Identify which cell holds the provided text, then report its [x, y] central coordinate. 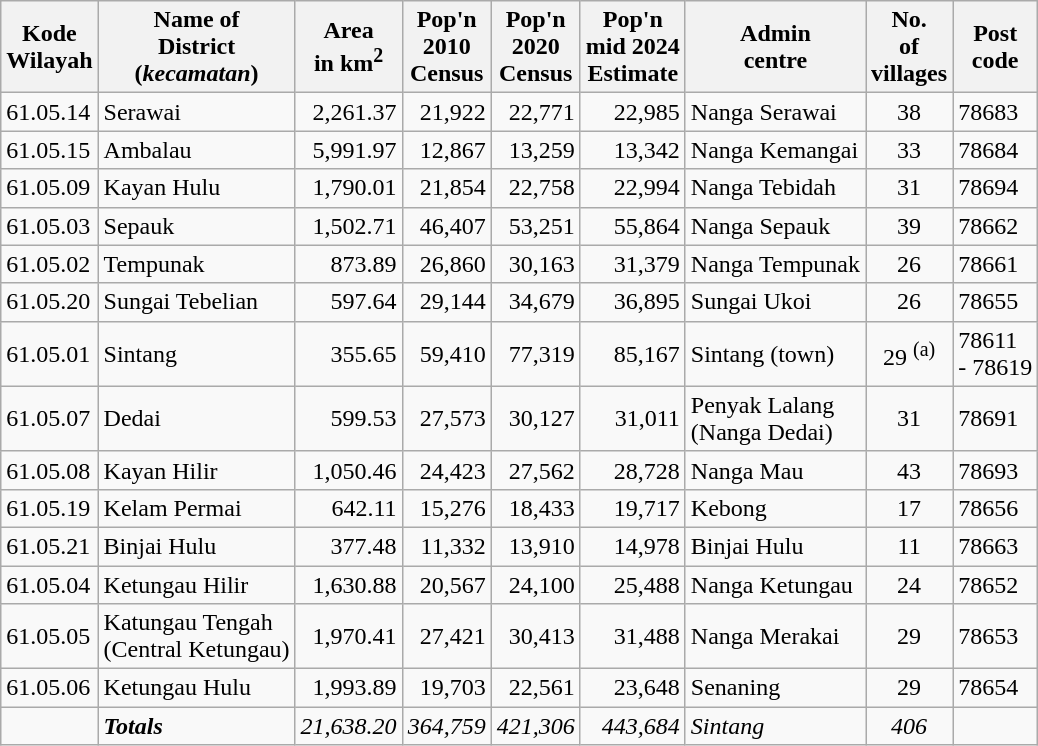
Kelam Permai [196, 508]
78662 [996, 226]
61.05.02 [50, 264]
Postcode [996, 47]
Serawai [196, 112]
2,261.37 [348, 112]
22,771 [536, 112]
78693 [996, 470]
36,895 [632, 302]
17 [910, 508]
443,684 [632, 726]
33 [910, 150]
No.ofvillages [910, 47]
Sepauk [196, 226]
377.48 [348, 546]
Nanga Merakai [775, 636]
78683 [996, 112]
77,319 [536, 354]
Sungai Tebelian [196, 302]
21,922 [446, 112]
78694 [996, 188]
29 (a) [910, 354]
39 [910, 226]
Nanga Kemangai [775, 150]
22,994 [632, 188]
Kebong [775, 508]
1,993.89 [348, 688]
5,991.97 [348, 150]
78656 [996, 508]
24,100 [536, 585]
599.53 [348, 418]
78654 [996, 688]
78661 [996, 264]
Nanga Tebidah [775, 188]
25,488 [632, 585]
406 [910, 726]
34,679 [536, 302]
1,502.71 [348, 226]
13,342 [632, 150]
642.11 [348, 508]
61.05.07 [50, 418]
78653 [996, 636]
12,867 [446, 150]
53,251 [536, 226]
61.05.06 [50, 688]
61.05.15 [50, 150]
61.05.03 [50, 226]
55,864 [632, 226]
24 [910, 585]
21,638.20 [348, 726]
14,978 [632, 546]
13,910 [536, 546]
Kayan Hulu [196, 188]
59,410 [446, 354]
Ketungau Hilir [196, 585]
61.05.04 [50, 585]
Dedai [196, 418]
Admincentre [775, 47]
Sungai Ukoi [775, 302]
27,562 [536, 470]
1,630.88 [348, 585]
78611 - 78619 [996, 354]
Senaning [775, 688]
Nanga Tempunak [775, 264]
29,144 [446, 302]
31,011 [632, 418]
28,728 [632, 470]
Name of District(kecamatan) [196, 47]
85,167 [632, 354]
27,573 [446, 418]
78663 [996, 546]
61.05.21 [50, 546]
13,259 [536, 150]
Area in km2 [348, 47]
15,276 [446, 508]
Kode Wilayah [50, 47]
78655 [996, 302]
20,567 [446, 585]
Tempunak [196, 264]
355.65 [348, 354]
Nanga Ketungau [775, 585]
61.05.05 [50, 636]
22,985 [632, 112]
78652 [996, 585]
11,332 [446, 546]
Nanga Mau [775, 470]
Katungau Tengah (Central Ketungau) [196, 636]
30,413 [536, 636]
Sintang (town) [775, 354]
61.05.09 [50, 188]
46,407 [446, 226]
78691 [996, 418]
31,379 [632, 264]
597.64 [348, 302]
31,488 [632, 636]
21,854 [446, 188]
30,127 [536, 418]
Nanga Sepauk [775, 226]
1,050.46 [348, 470]
1,790.01 [348, 188]
19,717 [632, 508]
11 [910, 546]
Ambalau [196, 150]
22,561 [536, 688]
18,433 [536, 508]
61.05.14 [50, 112]
22,758 [536, 188]
61.05.20 [50, 302]
23,648 [632, 688]
421,306 [536, 726]
78684 [996, 150]
364,759 [446, 726]
61.05.19 [50, 508]
38 [910, 112]
Pop'n mid 2024Estimate [632, 47]
61.05.08 [50, 470]
Ketungau Hulu [196, 688]
30,163 [536, 264]
43 [910, 470]
Totals [196, 726]
19,703 [446, 688]
Pop'n 2020Census [536, 47]
24,423 [446, 470]
Penyak Lalang(Nanga Dedai) [775, 418]
Pop'n 2010Census [446, 47]
61.05.01 [50, 354]
27,421 [446, 636]
Nanga Serawai [775, 112]
873.89 [348, 264]
1,970.41 [348, 636]
26,860 [446, 264]
Kayan Hilir [196, 470]
